Return (X, Y) of the center of cell containing provided text 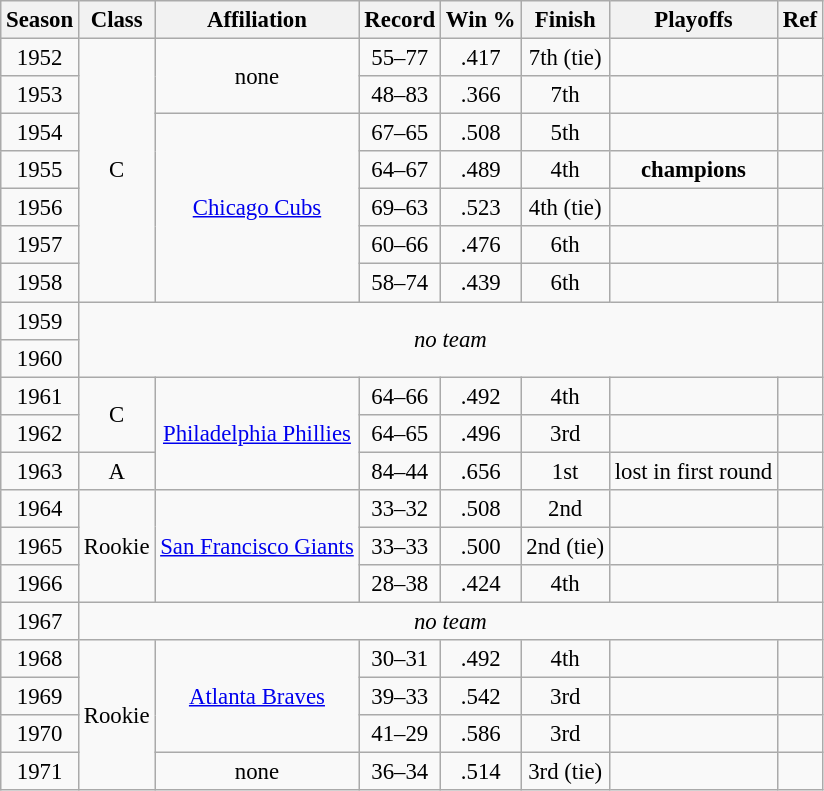
.542 (481, 697)
.500 (481, 546)
69–63 (400, 208)
Ref (800, 20)
3rd (tie) (565, 772)
Chicago Cubs (257, 208)
1957 (40, 245)
58–74 (400, 283)
1954 (40, 133)
41–29 (400, 734)
64–67 (400, 170)
1965 (40, 546)
4th (tie) (565, 208)
A (116, 471)
7th (tie) (565, 58)
.439 (481, 283)
33–32 (400, 509)
1970 (40, 734)
.514 (481, 772)
1964 (40, 509)
1952 (40, 58)
1967 (40, 621)
1966 (40, 584)
champions (693, 170)
Atlanta Braves (257, 696)
Finish (565, 20)
64–65 (400, 433)
.496 (481, 433)
7th (565, 95)
.586 (481, 734)
30–31 (400, 659)
1969 (40, 697)
1958 (40, 283)
55–77 (400, 58)
84–44 (400, 471)
.424 (481, 584)
.523 (481, 208)
1959 (40, 321)
.489 (481, 170)
1st (565, 471)
60–66 (400, 245)
1955 (40, 170)
39–33 (400, 697)
Season (40, 20)
Playoffs (693, 20)
.656 (481, 471)
5th (565, 133)
Record (400, 20)
Philadelphia Phillies (257, 434)
Class (116, 20)
San Francisco Giants (257, 546)
Win % (481, 20)
48–83 (400, 95)
28–38 (400, 584)
1956 (40, 208)
2nd (tie) (565, 546)
.417 (481, 58)
1953 (40, 95)
.366 (481, 95)
lost in first round (693, 471)
64–66 (400, 396)
2nd (565, 509)
1961 (40, 396)
1962 (40, 433)
1968 (40, 659)
1960 (40, 358)
.476 (481, 245)
Affiliation (257, 20)
1971 (40, 772)
33–33 (400, 546)
67–65 (400, 133)
36–34 (400, 772)
1963 (40, 471)
